Scan for the cell matching the given text and deliver its (X, Y) coordinate at center. 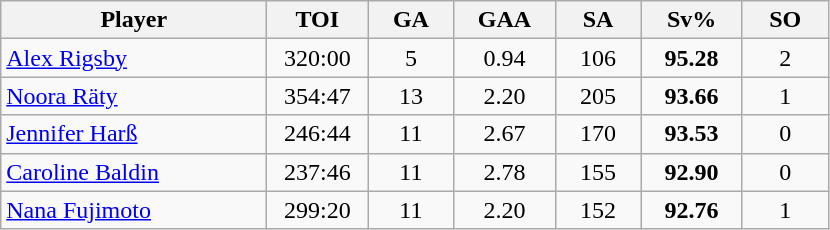
GAA (504, 20)
Jennifer Harß (134, 134)
2.78 (504, 172)
TOI (318, 20)
299:20 (318, 210)
93.53 (692, 134)
205 (598, 96)
5 (411, 58)
Nana Fujimoto (134, 210)
Caroline Baldin (134, 172)
155 (598, 172)
2 (785, 58)
93.66 (692, 96)
106 (598, 58)
152 (598, 210)
170 (598, 134)
Sv% (692, 20)
Noora Räty (134, 96)
SA (598, 20)
92.76 (692, 210)
237:46 (318, 172)
Alex Rigsby (134, 58)
13 (411, 96)
0.94 (504, 58)
SO (785, 20)
354:47 (318, 96)
246:44 (318, 134)
320:00 (318, 58)
2.67 (504, 134)
95.28 (692, 58)
Player (134, 20)
92.90 (692, 172)
GA (411, 20)
